From the cell containing the given text, extract its center point as (X, Y) coordinate. 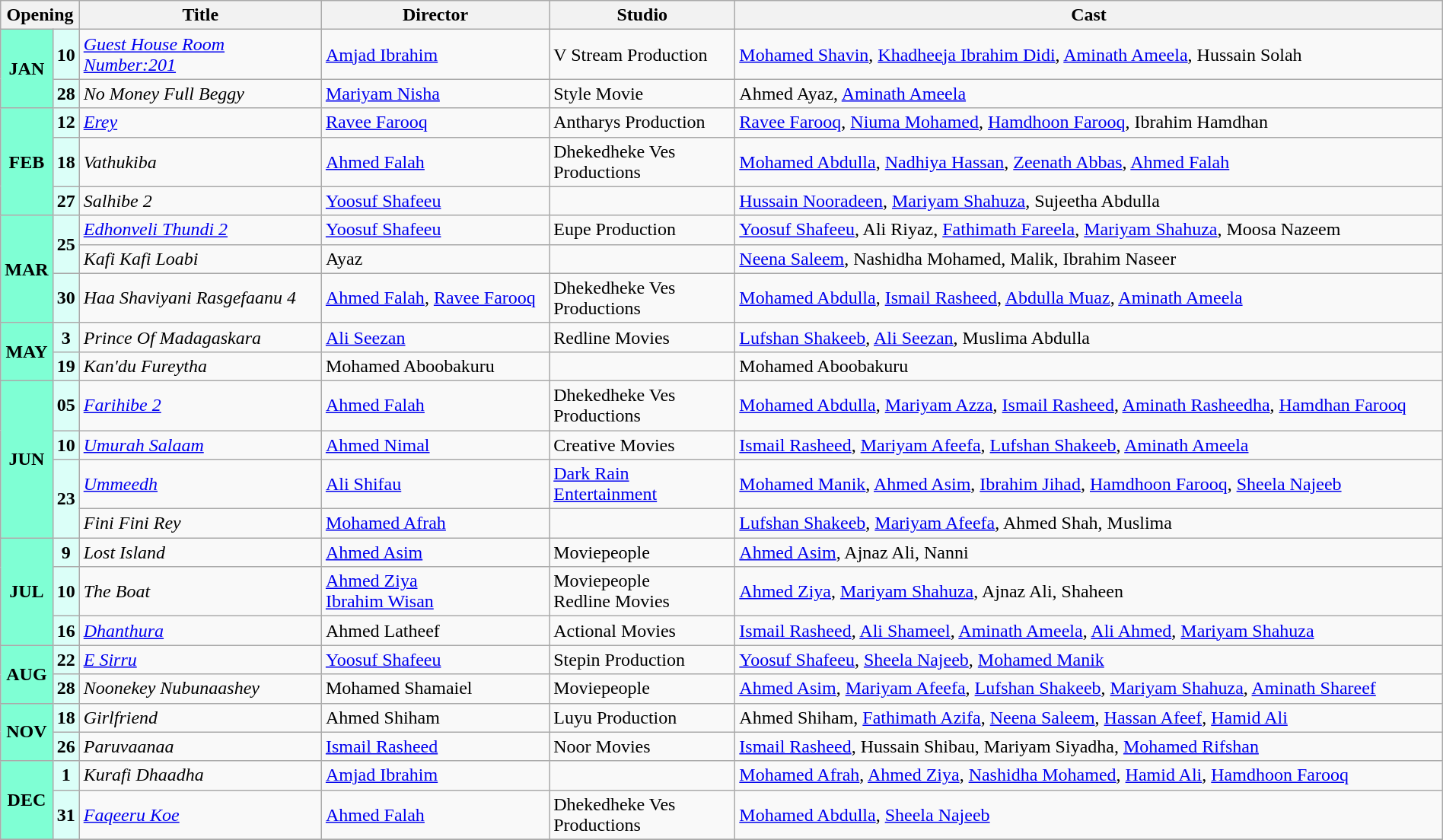
JAN (27, 68)
Ahmed Latheef (435, 631)
Ahmed Asim, Mariyam Afeefa, Lufshan Shakeeb, Mariyam Shahuza, Aminath Shareef (1088, 689)
Luyu Production (642, 717)
Mohamed Afrah, Ahmed Ziya, Nashidha Mohamed, Hamid Ali, Hamdhoon Farooq (1088, 775)
Kafi Kafi Loabi (200, 259)
Antharys Production (642, 123)
FEB (27, 161)
Mohamed Abdulla, Sheela Najeeb (1088, 814)
30 (65, 298)
Umurah Salaam (200, 445)
Mohamed Abdulla, Mariyam Azza, Ismail Rasheed, Aminath Rasheedha, Hamdhan Farooq (1088, 405)
Ahmed Shiham (435, 717)
Ahmed Falah, Ravee Farooq (435, 298)
26 (65, 746)
Redline Movies (642, 337)
NOV (27, 732)
AUG (27, 674)
Ahmed Ziya, Mariyam Shahuza, Ajnaz Ali, Shaheen (1088, 592)
Lost Island (200, 552)
Ahmed Shiham, Fathimath Azifa, Neena Saleem, Hassan Afeef, Hamid Ali (1088, 717)
Noor Movies (642, 746)
JUL (27, 592)
Paruvaanaa (200, 746)
Farihibe 2 (200, 405)
Ahmed Ayaz, Aminath Ameela (1088, 94)
Prince Of Madagaskara (200, 337)
Ahmed Asim (435, 552)
Ali Seezan (435, 337)
Edhonveli Thundi 2 (200, 230)
Opening (40, 15)
Mohamed Abdulla, Nadhiya Hassan, Zeenath Abbas, Ahmed Falah (1088, 161)
Ummeedh (200, 484)
Salhibe 2 (200, 201)
27 (65, 201)
MAR (27, 269)
23 (65, 499)
Guest House Room Number:201 (200, 55)
Ahmed ZiyaIbrahim Wisan (435, 592)
E Sirru (200, 660)
Stepin Production (642, 660)
Ismail Rasheed, Hussain Shibau, Mariyam Siyadha, Mohamed Rifshan (1088, 746)
MAY (27, 352)
Mohamed Shavin, Khadheeja Ibrahim Didi, Aminath Ameela, Hussain Solah (1088, 55)
MoviepeopleRedline Movies (642, 592)
Ismail Rasheed (435, 746)
19 (65, 366)
Noonekey Nubunaashey (200, 689)
Ismail Rasheed, Ali Shameel, Aminath Ameela, Ali Ahmed, Mariyam Shahuza (1088, 631)
16 (65, 631)
Cast (1088, 15)
Ahmed Nimal (435, 445)
05 (65, 405)
Dhanthura (200, 631)
Haa Shaviyani Rasgefaanu 4 (200, 298)
No Money Full Beggy (200, 94)
Actional Movies (642, 631)
Faqeeru Koe (200, 814)
3 (65, 337)
JUN (27, 459)
Ravee Farooq, Niuma Mohamed, Hamdhoon Farooq, Ibrahim Hamdhan (1088, 123)
Ayaz (435, 259)
Fini Fini Rey (200, 523)
Ismail Rasheed, Mariyam Afeefa, Lufshan Shakeeb, Aminath Ameela (1088, 445)
9 (65, 552)
Girlfriend (200, 717)
Studio (642, 15)
Ali Shifau (435, 484)
Erey (200, 123)
Style Movie (642, 94)
12 (65, 123)
Ravee Farooq (435, 123)
DEC (27, 800)
Mohamed Afrah (435, 523)
Neena Saleem, Nashidha Mohamed, Malik, Ibrahim Naseer (1088, 259)
Mohamed Shamaiel (435, 689)
22 (65, 660)
25 (65, 244)
V Stream Production (642, 55)
Title (200, 15)
Director (435, 15)
Ahmed Asim, Ajnaz Ali, Nanni (1088, 552)
Mohamed Abdulla, Ismail Rasheed, Abdulla Muaz, Aminath Ameela (1088, 298)
Lufshan Shakeeb, Ali Seezan, Muslima Abdulla (1088, 337)
Eupe Production (642, 230)
Vathukiba (200, 161)
Creative Movies (642, 445)
Dark Rain Entertainment (642, 484)
Yoosuf Shafeeu, Sheela Najeeb, Mohamed Manik (1088, 660)
Kan'du Fureytha (200, 366)
Mariyam Nisha (435, 94)
31 (65, 814)
Mohamed Manik, Ahmed Asim, Ibrahim Jihad, Hamdhoon Farooq, Sheela Najeeb (1088, 484)
1 (65, 775)
Yoosuf Shafeeu, Ali Riyaz, Fathimath Fareela, Mariyam Shahuza, Moosa Nazeem (1088, 230)
Lufshan Shakeeb, Mariyam Afeefa, Ahmed Shah, Muslima (1088, 523)
Kurafi Dhaadha (200, 775)
Hussain Nooradeen, Mariyam Shahuza, Sujeetha Abdulla (1088, 201)
The Boat (200, 592)
